Return the [x, y] coordinate for the center point of the cell that contains the specified text.  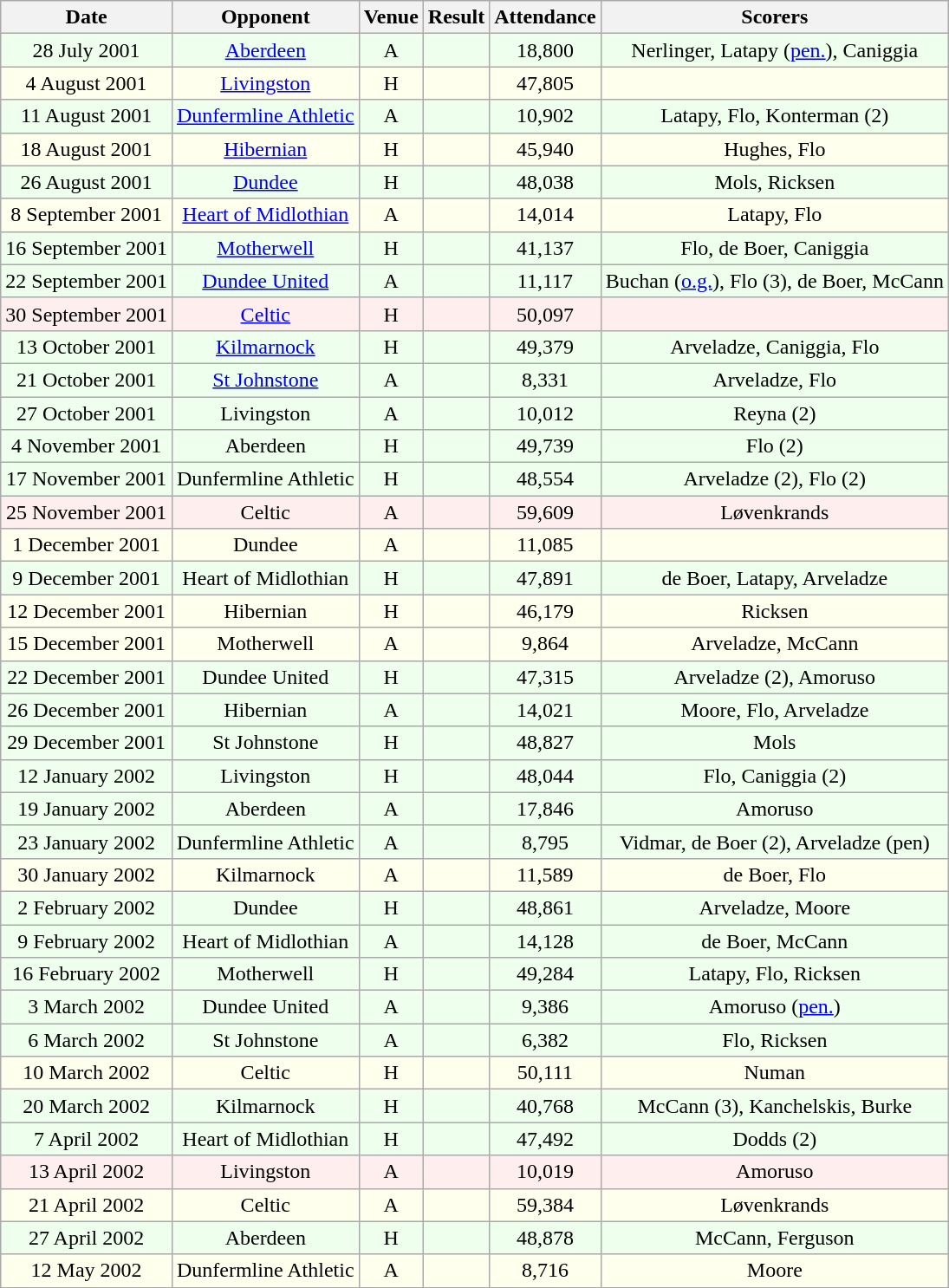
1 December 2001 [87, 545]
40,768 [545, 1106]
18,800 [545, 50]
Nerlinger, Latapy (pen.), Caniggia [775, 50]
Latapy, Flo, Konterman (2) [775, 116]
de Boer, McCann [775, 940]
10 March 2002 [87, 1073]
12 December 2001 [87, 611]
14,014 [545, 215]
9 December 2001 [87, 578]
Latapy, Flo [775, 215]
Dodds (2) [775, 1139]
McCann, Ferguson [775, 1238]
50,111 [545, 1073]
49,739 [545, 446]
48,554 [545, 479]
6 March 2002 [87, 1040]
11,589 [545, 875]
45,940 [545, 149]
8 September 2001 [87, 215]
McCann (3), Kanchelskis, Burke [775, 1106]
Mols [775, 743]
Opponent [265, 17]
Moore, Flo, Arveladze [775, 710]
13 October 2001 [87, 347]
Reyna (2) [775, 413]
47,315 [545, 677]
16 February 2002 [87, 974]
Flo, Ricksen [775, 1040]
46,179 [545, 611]
10,012 [545, 413]
59,384 [545, 1205]
30 January 2002 [87, 875]
8,795 [545, 842]
10,019 [545, 1172]
Mols, Ricksen [775, 182]
de Boer, Flo [775, 875]
26 December 2001 [87, 710]
Result [456, 17]
47,492 [545, 1139]
Vidmar, de Boer (2), Arveladze (pen) [775, 842]
10,902 [545, 116]
11,085 [545, 545]
de Boer, Latapy, Arveladze [775, 578]
Amoruso (pen.) [775, 1007]
29 December 2001 [87, 743]
17 November 2001 [87, 479]
Venue [391, 17]
3 March 2002 [87, 1007]
Arveladze, Moore [775, 907]
Hughes, Flo [775, 149]
Arveladze, Caniggia, Flo [775, 347]
Flo, Caniggia (2) [775, 776]
50,097 [545, 314]
47,891 [545, 578]
Arveladze (2), Amoruso [775, 677]
30 September 2001 [87, 314]
22 September 2001 [87, 281]
Attendance [545, 17]
Date [87, 17]
6,382 [545, 1040]
27 April 2002 [87, 1238]
9 February 2002 [87, 940]
48,038 [545, 182]
22 December 2001 [87, 677]
21 October 2001 [87, 380]
25 November 2001 [87, 512]
11 August 2001 [87, 116]
Latapy, Flo, Ricksen [775, 974]
47,805 [545, 83]
Arveladze, McCann [775, 644]
41,137 [545, 248]
Moore [775, 1271]
Flo (2) [775, 446]
18 August 2001 [87, 149]
49,284 [545, 974]
48,861 [545, 907]
48,878 [545, 1238]
59,609 [545, 512]
17,846 [545, 809]
Buchan (o.g.), Flo (3), de Boer, McCann [775, 281]
2 February 2002 [87, 907]
23 January 2002 [87, 842]
14,021 [545, 710]
15 December 2001 [87, 644]
Numan [775, 1073]
Ricksen [775, 611]
16 September 2001 [87, 248]
13 April 2002 [87, 1172]
49,379 [545, 347]
Arveladze, Flo [775, 380]
20 March 2002 [87, 1106]
4 August 2001 [87, 83]
12 January 2002 [87, 776]
21 April 2002 [87, 1205]
28 July 2001 [87, 50]
Scorers [775, 17]
14,128 [545, 940]
48,044 [545, 776]
Flo, de Boer, Caniggia [775, 248]
9,864 [545, 644]
27 October 2001 [87, 413]
Arveladze (2), Flo (2) [775, 479]
8,716 [545, 1271]
11,117 [545, 281]
8,331 [545, 380]
4 November 2001 [87, 446]
19 January 2002 [87, 809]
26 August 2001 [87, 182]
12 May 2002 [87, 1271]
9,386 [545, 1007]
48,827 [545, 743]
7 April 2002 [87, 1139]
